From the cell containing the given text, extract its center point as (X, Y) coordinate. 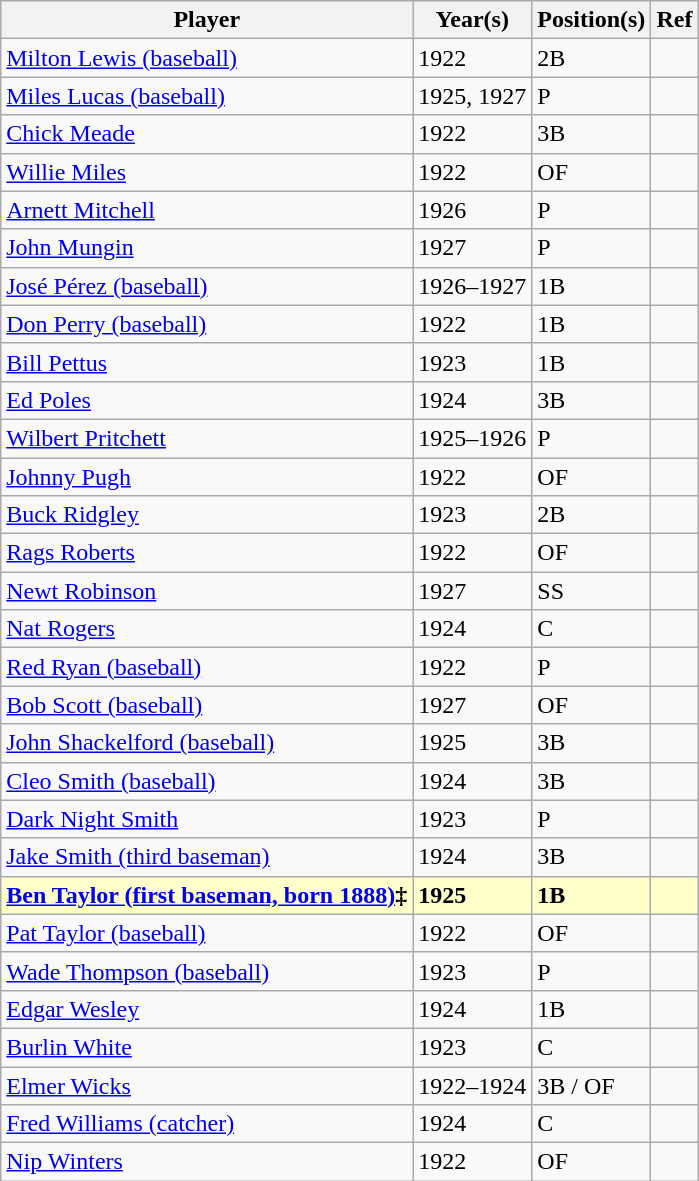
Red Ryan (baseball) (207, 667)
Newt Robinson (207, 591)
Burlin White (207, 1047)
Elmer Wicks (207, 1085)
Nip Winters (207, 1162)
Edgar Wesley (207, 1009)
Chick Meade (207, 134)
José Pérez (baseball) (207, 286)
1926 (472, 210)
Milton Lewis (baseball) (207, 58)
Don Perry (baseball) (207, 324)
Ed Poles (207, 400)
Rags Roberts (207, 553)
Player (207, 20)
Bob Scott (baseball) (207, 705)
SS (592, 591)
Willie Miles (207, 172)
1922–1924 (472, 1085)
Miles Lucas (baseball) (207, 96)
John Shackelford (baseball) (207, 743)
Nat Rogers (207, 629)
Johnny Pugh (207, 477)
Ref (674, 20)
Fred Williams (catcher) (207, 1124)
Dark Night Smith (207, 819)
1925, 1927 (472, 96)
1926–1927 (472, 286)
Year(s) (472, 20)
Position(s) (592, 20)
Ben Taylor (first baseman, born 1888)‡ (207, 895)
Jake Smith (third baseman) (207, 857)
Pat Taylor (baseball) (207, 933)
Buck Ridgley (207, 515)
Arnett Mitchell (207, 210)
1925–1926 (472, 438)
3B / OF (592, 1085)
John Mungin (207, 248)
Wilbert Pritchett (207, 438)
Bill Pettus (207, 362)
Cleo Smith (baseball) (207, 781)
Wade Thompson (baseball) (207, 971)
